Detect which cell encompasses the target text, then output its (X, Y) center coordinate. 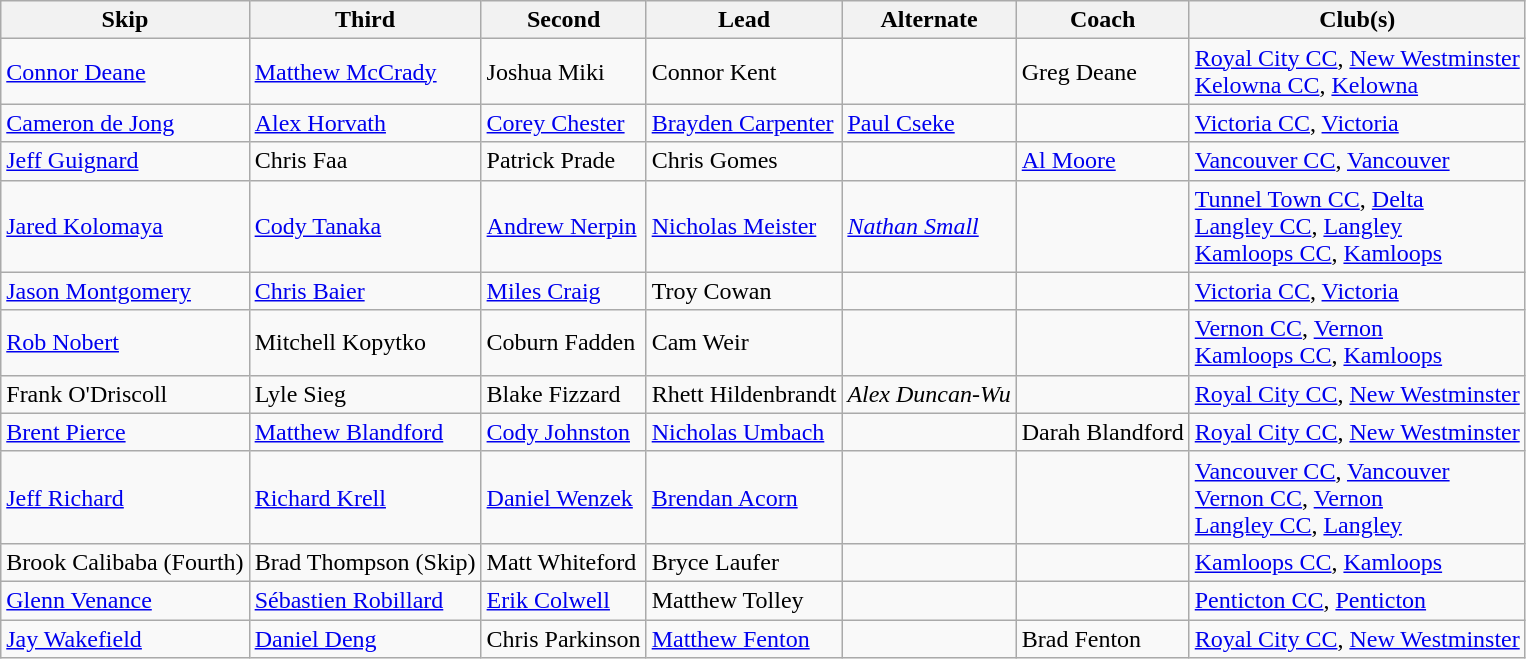
Brad Thompson (Skip) (365, 562)
Richard Krell (365, 497)
Coburn Fadden (564, 342)
Matthew Fenton (744, 639)
Connor Kent (744, 72)
Alex Duncan-Wu (929, 394)
Al Moore (1102, 161)
Chris Baier (365, 291)
Darah Blandford (1102, 432)
Cody Tanaka (365, 226)
Blake Fizzard (564, 394)
Matthew Blandford (365, 432)
Nathan Small (929, 226)
Matthew Tolley (744, 600)
Jared Kolomaya (125, 226)
Glenn Venance (125, 600)
Patrick Prade (564, 161)
Brook Calibaba (Fourth) (125, 562)
Cameron de Jong (125, 123)
Paul Cseke (929, 123)
Jay Wakefield (125, 639)
Joshua Miki (564, 72)
Matt Whiteford (564, 562)
Third (365, 20)
Nicholas Meister (744, 226)
Chris Faa (365, 161)
Vancouver CC, Vancouver (1357, 161)
Brent Pierce (125, 432)
Jeff Richard (125, 497)
Mitchell Kopytko (365, 342)
Troy Cowan (744, 291)
Chris Parkinson (564, 639)
Tunnel Town CC, Delta Langley CC, Langley Kamloops CC, Kamloops (1357, 226)
Daniel Deng (365, 639)
Frank O'Driscoll (125, 394)
Miles Craig (564, 291)
Brayden Carpenter (744, 123)
Erik Colwell (564, 600)
Jeff Guignard (125, 161)
Greg Deane (1102, 72)
Chris Gomes (744, 161)
Jason Montgomery (125, 291)
Skip (125, 20)
Coach (1102, 20)
Nicholas Umbach (744, 432)
Alternate (929, 20)
Andrew Nerpin (564, 226)
Lyle Sieg (365, 394)
Bryce Laufer (744, 562)
Kamloops CC, Kamloops (1357, 562)
Alex Horvath (365, 123)
Vernon CC, Vernon Kamloops CC, Kamloops (1357, 342)
Lead (744, 20)
Rob Nobert (125, 342)
Cody Johnston (564, 432)
Royal City CC, New Westminster Kelowna CC, Kelowna (1357, 72)
Penticton CC, Penticton (1357, 600)
Club(s) (1357, 20)
Second (564, 20)
Cam Weir (744, 342)
Brad Fenton (1102, 639)
Brendan Acorn (744, 497)
Corey Chester (564, 123)
Rhett Hildenbrandt (744, 394)
Sébastien Robillard (365, 600)
Vancouver CC, Vancouver Vernon CC, VernonLangley CC, Langley (1357, 497)
Connor Deane (125, 72)
Daniel Wenzek (564, 497)
Matthew McCrady (365, 72)
